Provide the [x, y] coordinate of the cell's center where the given text is located.  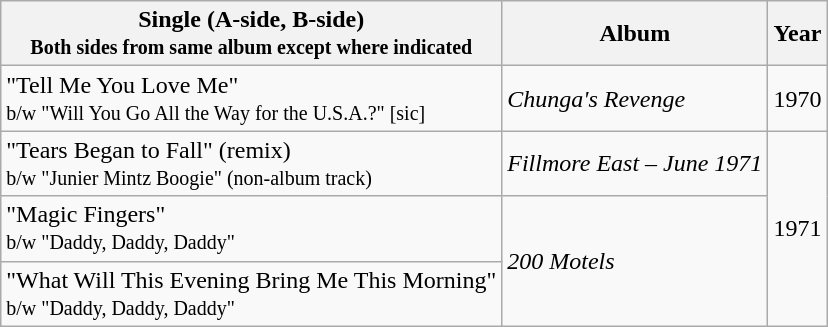
"Magic Fingers"b/w "Daddy, Daddy, Daddy" [252, 228]
"Tell Me You Love Me"b/w "Will You Go All the Way for the U.S.A.?" [sic] [252, 98]
Album [635, 34]
Single (A-side, B-side)Both sides from same album except where indicated [252, 34]
1971 [798, 228]
Year [798, 34]
Chunga's Revenge [635, 98]
Fillmore East – June 1971 [635, 164]
"What Will This Evening Bring Me This Morning"b/w "Daddy, Daddy, Daddy" [252, 294]
1970 [798, 98]
200 Motels [635, 261]
"Tears Began to Fall" (remix)b/w "Junier Mintz Boogie" (non-album track) [252, 164]
